Provide the (x, y) coordinate of the cell's center where the given text is located.  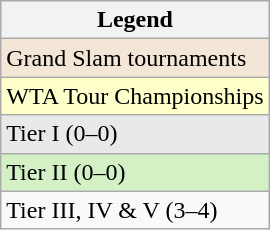
Tier III, IV & V (3–4) (135, 210)
Tier II (0–0) (135, 172)
Legend (135, 20)
Tier I (0–0) (135, 134)
WTA Tour Championships (135, 96)
Grand Slam tournaments (135, 58)
